Pinpoint the cell where the given text exists, returning its (X, Y) midpoint coordinate. 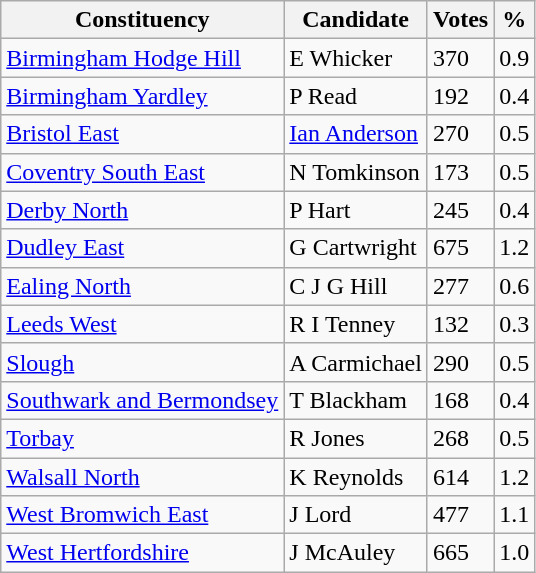
270 (460, 134)
245 (460, 210)
Constituency (142, 20)
Southwark and Bermondsey (142, 400)
0.9 (514, 58)
0.3 (514, 324)
Coventry South East (142, 172)
1.0 (514, 553)
290 (460, 362)
P Hart (356, 210)
R Jones (356, 438)
West Bromwich East (142, 515)
Candidate (356, 20)
Derby North (142, 210)
G Cartwright (356, 248)
0.6 (514, 286)
Torbay (142, 438)
132 (460, 324)
Ian Anderson (356, 134)
1.1 (514, 515)
Leeds West (142, 324)
Dudley East (142, 248)
614 (460, 477)
665 (460, 553)
West Hertfordshire (142, 553)
T Blackham (356, 400)
Walsall North (142, 477)
P Read (356, 96)
477 (460, 515)
Slough (142, 362)
675 (460, 248)
Votes (460, 20)
% (514, 20)
277 (460, 286)
J McAuley (356, 553)
N Tomkinson (356, 172)
C J G Hill (356, 286)
192 (460, 96)
268 (460, 438)
R I Tenney (356, 324)
370 (460, 58)
K Reynolds (356, 477)
Bristol East (142, 134)
Ealing North (142, 286)
Birmingham Hodge Hill (142, 58)
J Lord (356, 515)
Birmingham Yardley (142, 96)
168 (460, 400)
E Whicker (356, 58)
173 (460, 172)
A Carmichael (356, 362)
